For the text-containing cell, return its midpoint in (X, Y) coordinate format. 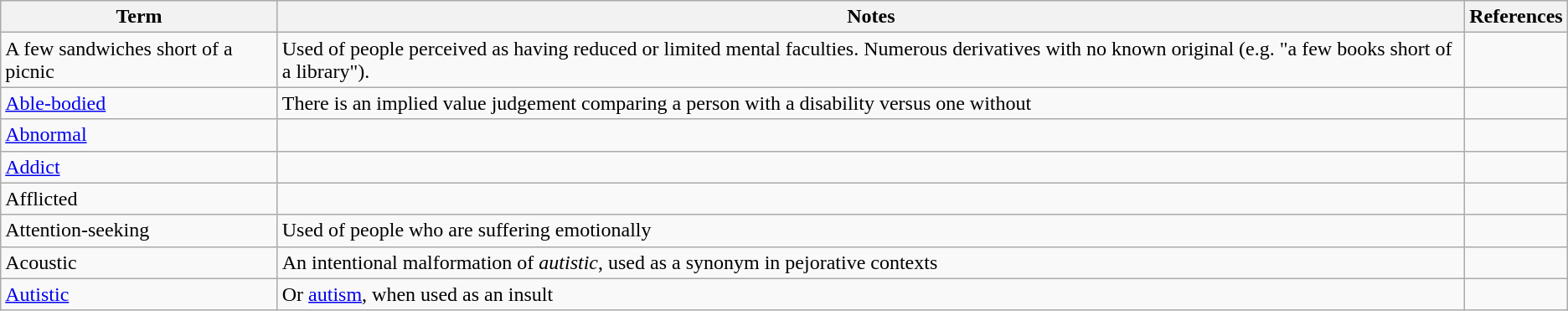
Addict (139, 167)
Notes (871, 17)
Able-bodied (139, 103)
Acoustic (139, 262)
Term (139, 17)
There is an implied value judgement comparing a person with a disability versus one without (871, 103)
Used of people who are suffering emotionally (871, 231)
Attention-seeking (139, 231)
An intentional malformation of autistic, used as a synonym in pejorative contexts (871, 262)
Abnormal (139, 135)
References (1516, 17)
Afflicted (139, 199)
Autistic (139, 294)
A few sandwiches short of a picnic (139, 60)
Or autism, when used as an insult (871, 294)
